Determine the (X, Y) coordinate at the center of the cell enclosing the given text.  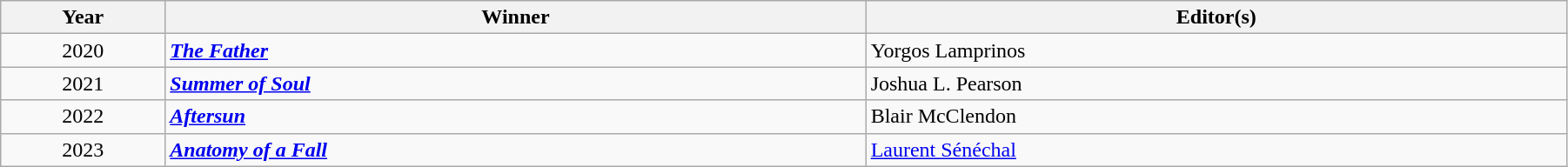
Joshua L. Pearson (1216, 83)
Editor(s) (1216, 17)
2020 (84, 50)
The Father (515, 50)
Year (84, 17)
2022 (84, 117)
2021 (84, 83)
Yorgos Lamprinos (1216, 50)
Summer of Soul (515, 83)
2023 (84, 150)
Blair McClendon (1216, 117)
Anatomy of a Fall (515, 150)
Winner (515, 17)
Laurent Sénéchal (1216, 150)
Aftersun (515, 117)
